Extract the [X, Y] coordinate from the center of the cell holding the provided text.  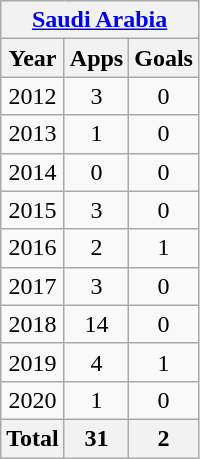
Year [33, 58]
31 [96, 438]
Total [33, 438]
Goals [164, 58]
2016 [33, 248]
14 [96, 324]
2013 [33, 134]
2020 [33, 400]
2014 [33, 172]
Apps [96, 58]
2019 [33, 362]
2017 [33, 286]
4 [96, 362]
2018 [33, 324]
2015 [33, 210]
Saudi Arabia [100, 20]
2012 [33, 96]
